Locate the cell with the specified text and output its (X, Y) center coordinate. 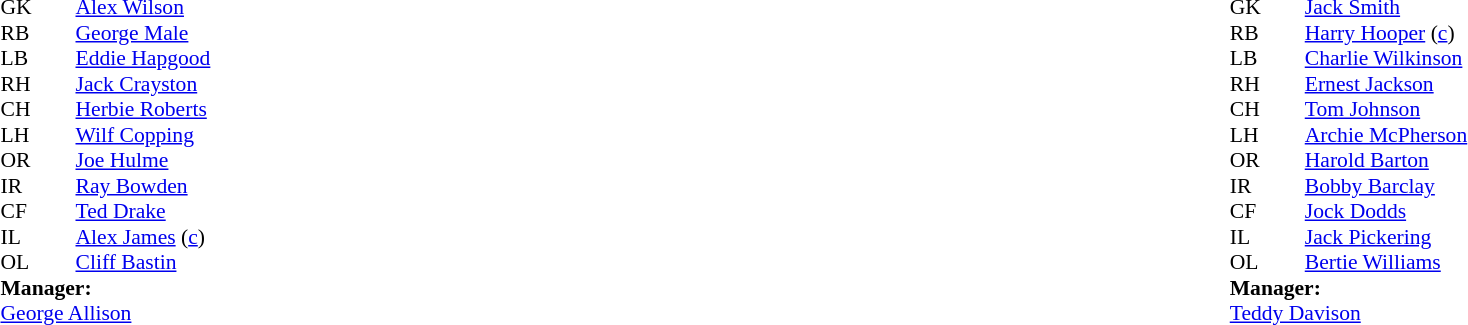
Jack Crayston (226, 84)
Alex James (c) (226, 237)
Manager: (188, 288)
George Male (226, 33)
Ray Bowden (226, 186)
Eddie Hapgood (226, 59)
Cliff Bastin (226, 263)
Joe Hulme (226, 161)
Ted Drake (226, 211)
Herbie Roberts (226, 109)
Wilf Copping (226, 135)
